Determine the [x, y] coordinate at the center of the cell enclosing the given text.  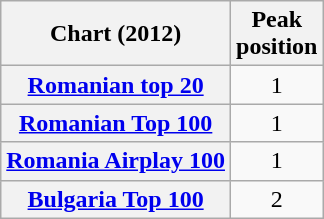
Chart (2012) [116, 34]
Romanian Top 100 [116, 123]
Romania Airplay 100 [116, 161]
Romanian top 20 [116, 85]
Peakposition [277, 34]
2 [277, 199]
Bulgaria Top 100 [116, 199]
